Identify which cell holds the provided text, then report its [x, y] central coordinate. 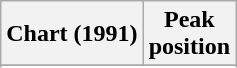
Chart (1991) [72, 34]
Peakposition [189, 34]
